Return the (X, Y) coordinate for the center point of the cell that contains the specified text.  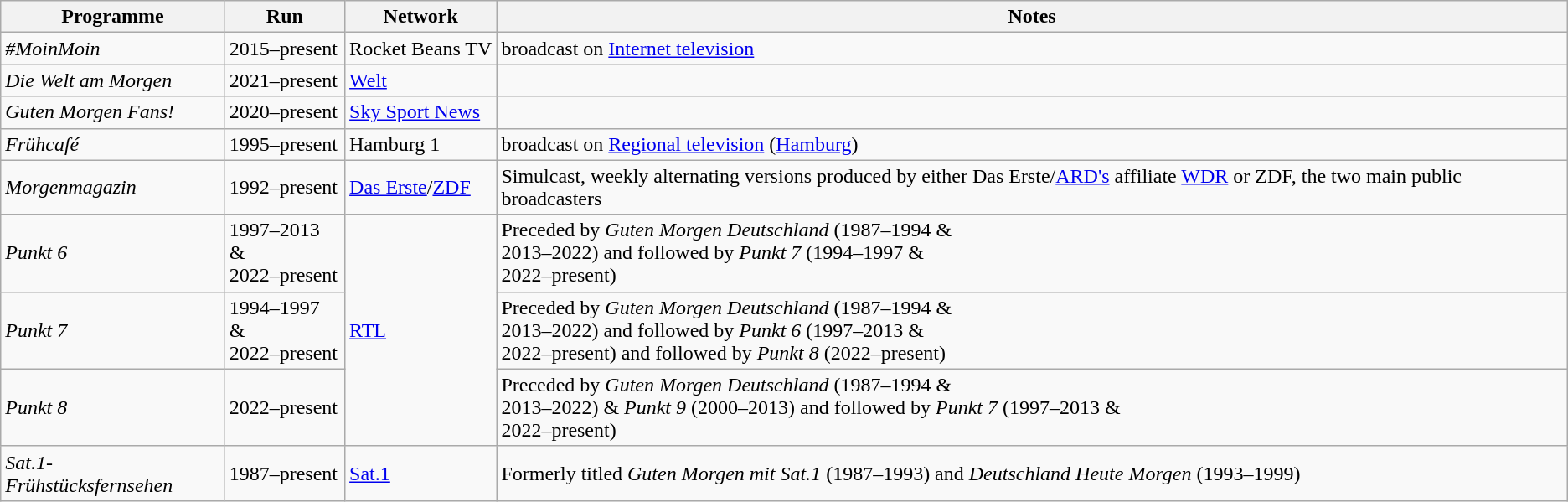
Punkt 8 (112, 407)
1987–present (285, 473)
1992–present (285, 188)
2020–present (285, 112)
RTL (420, 330)
Preceded by Guten Morgen Deutschland (1987–1994 & 2013–2022) and followed by Punkt 7 (1994–1997 & 2022–present) (1032, 253)
broadcast on Internet television (1032, 49)
2015–present (285, 49)
1994–1997 & 2022–present (285, 330)
Welt (420, 80)
Notes (1032, 17)
broadcast on Regional television (Hamburg) (1032, 144)
Preceded by Guten Morgen Deutschland (1987–1994 & 2013–2022) & Punkt 9 (2000–2013) and followed by Punkt 7 (1997–2013 & 2022–present) (1032, 407)
Sky Sport News (420, 112)
Das Erste/ZDF (420, 188)
Punkt 6 (112, 253)
Die Welt am Morgen (112, 80)
Sat.1 (420, 473)
Simulcast, weekly alternating versions produced by either Das Erste/ARD's affiliate WDR or ZDF, the two main public broadcasters (1032, 188)
Formerly titled Guten Morgen mit Sat.1 (1987–1993) and Deutschland Heute Morgen (1993–1999) (1032, 473)
2021–present (285, 80)
Frühcafé (112, 144)
Guten Morgen Fans! (112, 112)
Programme (112, 17)
Hamburg 1 (420, 144)
1995–present (285, 144)
2022–present (285, 407)
Network (420, 17)
Sat.1-Frühstücksfernsehen (112, 473)
Punkt 7 (112, 330)
Morgenmagazin (112, 188)
Rocket Beans TV (420, 49)
Run (285, 17)
#MoinMoin (112, 49)
1997–2013 & 2022–present (285, 253)
